Output the [x, y] coordinate of the center of the cell containing the given text.  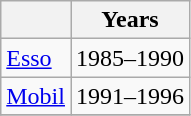
1991–1996 [130, 96]
Esso [36, 58]
Mobil [36, 96]
Years [130, 20]
1985–1990 [130, 58]
